For the text-containing cell, return its midpoint in [X, Y] coordinate format. 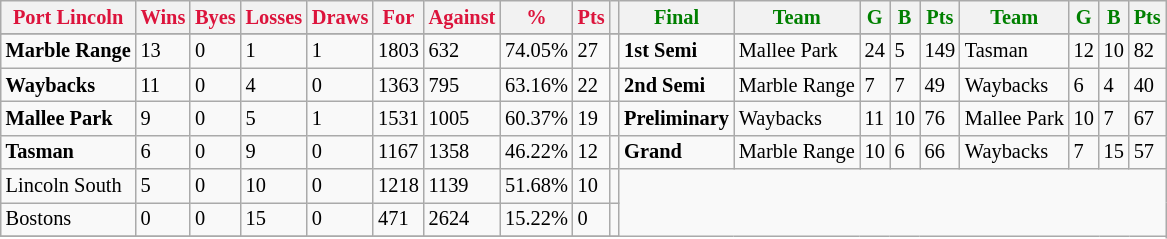
74.05% [536, 51]
Preliminary [676, 118]
66 [940, 152]
49 [940, 85]
1005 [462, 118]
1167 [398, 152]
Wins [164, 17]
% [536, 17]
1358 [462, 152]
471 [398, 219]
795 [462, 85]
76 [940, 118]
60.37% [536, 118]
632 [462, 51]
1803 [398, 51]
1st Semi [676, 51]
Port Lincoln [68, 17]
22 [592, 85]
2nd Semi [676, 85]
Grand [676, 152]
Lincoln South [68, 186]
40 [1148, 85]
46.22% [536, 152]
51.68% [536, 186]
1531 [398, 118]
13 [164, 51]
19 [592, 118]
1139 [462, 186]
Draws [340, 17]
Bostons [68, 219]
Losses [274, 17]
149 [940, 51]
82 [1148, 51]
57 [1148, 152]
63.16% [536, 85]
Against [462, 17]
27 [592, 51]
Final [676, 17]
1218 [398, 186]
15.22% [536, 219]
67 [1148, 118]
2624 [462, 219]
For [398, 17]
24 [875, 51]
1363 [398, 85]
Byes [215, 17]
